Pinpoint the cell where the given text exists, returning its (x, y) midpoint coordinate. 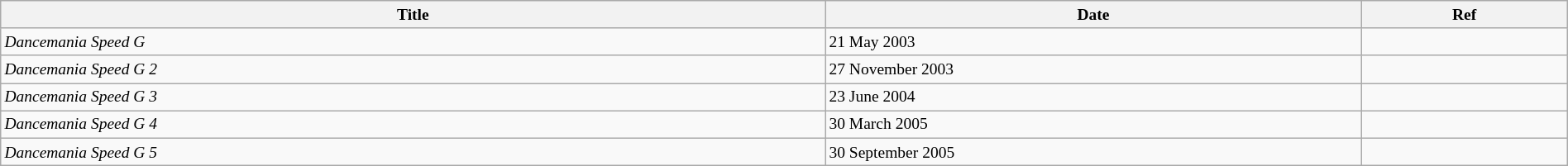
Ref (1464, 15)
Dancemania Speed G 5 (414, 152)
Dancemania Speed G 3 (414, 97)
30 March 2005 (1093, 124)
Date (1093, 15)
21 May 2003 (1093, 41)
23 June 2004 (1093, 97)
Dancemania Speed G 4 (414, 124)
Dancemania Speed G 2 (414, 69)
Dancemania Speed G (414, 41)
30 September 2005 (1093, 152)
27 November 2003 (1093, 69)
Title (414, 15)
